Extract the [X, Y] coordinate from the center of the cell holding the provided text.  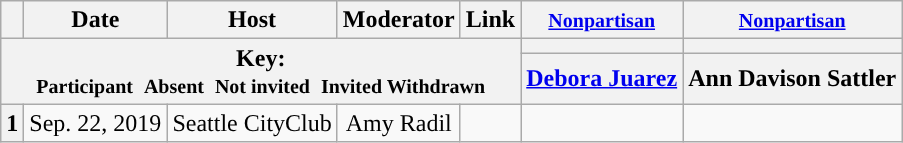
Ann Davison Sattler [792, 78]
Date [96, 20]
1 [12, 123]
Host [252, 20]
Key: Participant Absent Not invited Invited Withdrawn [261, 72]
Moderator [398, 20]
Seattle CityClub [252, 123]
Sep. 22, 2019 [96, 123]
Debora Juarez [602, 78]
Amy Radil [398, 123]
Link [490, 20]
